Capture the cell that displays the provided text and extract its [x, y] central coordinate. 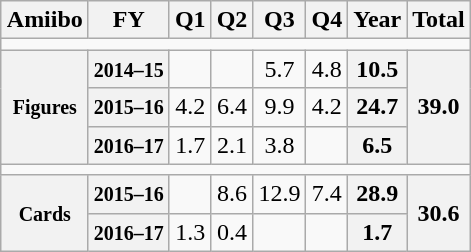
Cards [44, 213]
5.7 [280, 69]
6.5 [378, 145]
2.1 [232, 145]
24.7 [378, 107]
FY [128, 20]
1.3 [190, 232]
3.8 [280, 145]
7.4 [327, 194]
9.9 [280, 107]
2014–15 [128, 69]
Amiibo [44, 20]
0.4 [232, 232]
10.5 [378, 69]
12.9 [280, 194]
Q2 [232, 20]
Total [439, 20]
8.6 [232, 194]
Q1 [190, 20]
30.6 [439, 213]
6.4 [232, 107]
Figures [44, 107]
28.9 [378, 194]
4.8 [327, 69]
Q4 [327, 20]
Q3 [280, 20]
Year [378, 20]
39.0 [439, 107]
